Pinpoint the cell where the given text exists, returning its (X, Y) midpoint coordinate. 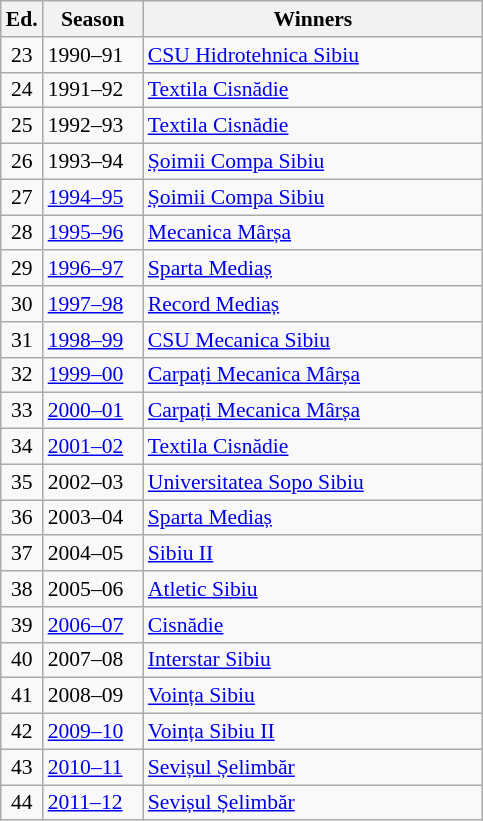
30 (22, 304)
2008–09 (93, 696)
Mecanica Mârșa (313, 233)
26 (22, 162)
Season (93, 19)
CSU Mecanica Sibiu (313, 340)
35 (22, 482)
2001–02 (93, 447)
Voința Sibiu II (313, 732)
1996–97 (93, 269)
43 (22, 767)
44 (22, 803)
1992–93 (93, 126)
2010–11 (93, 767)
2003–04 (93, 518)
27 (22, 197)
Universitatea Sopo Sibiu (313, 482)
2009–10 (93, 732)
1999–00 (93, 375)
32 (22, 375)
CSU Hidrotehnica Sibiu (313, 55)
Interstar Sibiu (313, 660)
2000–01 (93, 411)
1995–96 (93, 233)
Voința Sibiu (313, 696)
2006–07 (93, 625)
42 (22, 732)
2005–06 (93, 589)
Ed. (22, 19)
2011–12 (93, 803)
2002–03 (93, 482)
23 (22, 55)
2004–05 (93, 554)
38 (22, 589)
29 (22, 269)
34 (22, 447)
31 (22, 340)
33 (22, 411)
40 (22, 660)
Cisnădie (313, 625)
Sibiu II (313, 554)
1993–94 (93, 162)
Winners (313, 19)
1998–99 (93, 340)
1991–92 (93, 90)
28 (22, 233)
41 (22, 696)
1997–98 (93, 304)
36 (22, 518)
24 (22, 90)
25 (22, 126)
1994–95 (93, 197)
Record Mediaș (313, 304)
2007–08 (93, 660)
37 (22, 554)
1990–91 (93, 55)
Atletic Sibiu (313, 589)
39 (22, 625)
